Search for the cell housing the specified text and yield its (X, Y) center coordinate. 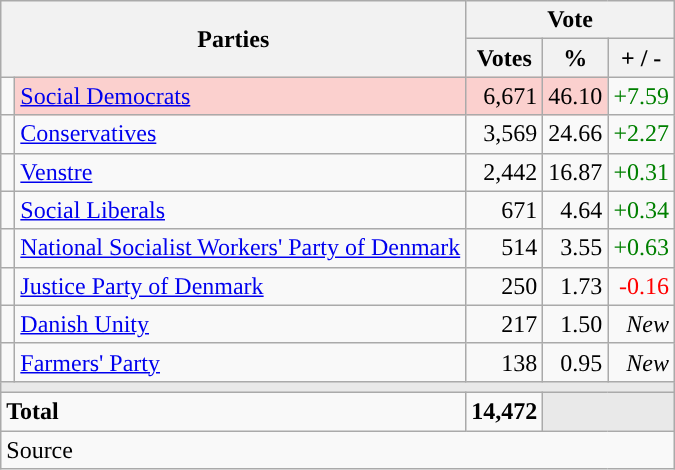
671 (504, 210)
Total (234, 411)
4.64 (576, 210)
+2.27 (642, 134)
Justice Party of Denmark (240, 286)
Source (338, 449)
National Socialist Workers' Party of Denmark (240, 248)
217 (504, 324)
+0.31 (642, 172)
Social Democrats (240, 96)
+ / - (642, 58)
6,671 (504, 96)
Farmers' Party (240, 362)
3,569 (504, 134)
250 (504, 286)
14,472 (504, 411)
Parties (234, 39)
0.95 (576, 362)
+0.34 (642, 210)
-0.16 (642, 286)
46.10 (576, 96)
138 (504, 362)
Conservatives (240, 134)
2,442 (504, 172)
Vote (570, 20)
1.73 (576, 286)
+0.63 (642, 248)
Social Liberals (240, 210)
Votes (504, 58)
16.87 (576, 172)
3.55 (576, 248)
1.50 (576, 324)
514 (504, 248)
Venstre (240, 172)
% (576, 58)
+7.59 (642, 96)
Danish Unity (240, 324)
24.66 (576, 134)
